Provide the [X, Y] coordinate of the cell's center where the given text is located.  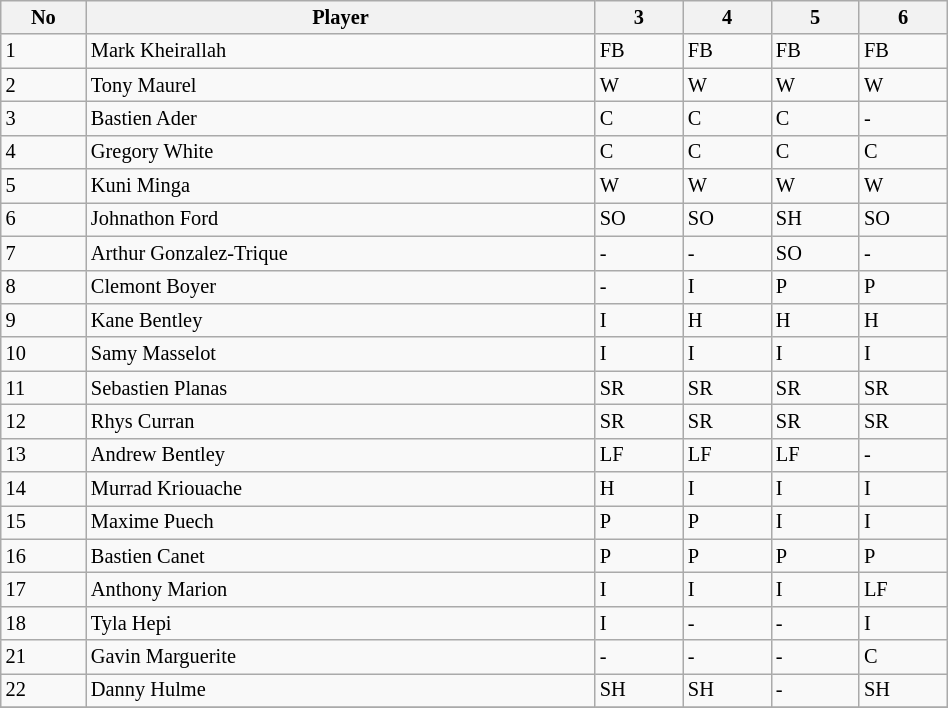
Mark Kheirallah [340, 51]
7 [44, 253]
Gregory White [340, 152]
13 [44, 455]
Anthony Marion [340, 589]
Kuni Minga [340, 186]
9 [44, 320]
No [44, 17]
17 [44, 589]
Player [340, 17]
Tyla Hepi [340, 623]
Murrad Kriouache [340, 489]
1 [44, 51]
Kane Bentley [340, 320]
Clemont Boyer [340, 287]
Bastien Canet [340, 556]
Maxime Puech [340, 522]
21 [44, 657]
16 [44, 556]
15 [44, 522]
12 [44, 421]
8 [44, 287]
Tony Maurel [340, 85]
Gavin Marguerite [340, 657]
10 [44, 354]
2 [44, 85]
14 [44, 489]
22 [44, 690]
Rhys Curran [340, 421]
Bastien Ader [340, 118]
18 [44, 623]
Johnathon Ford [340, 219]
11 [44, 388]
Danny Hulme [340, 690]
Samy Masselot [340, 354]
Sebastien Planas [340, 388]
Andrew Bentley [340, 455]
Arthur Gonzalez-Trique [340, 253]
